Search for the cell housing the specified text and yield its [x, y] center coordinate. 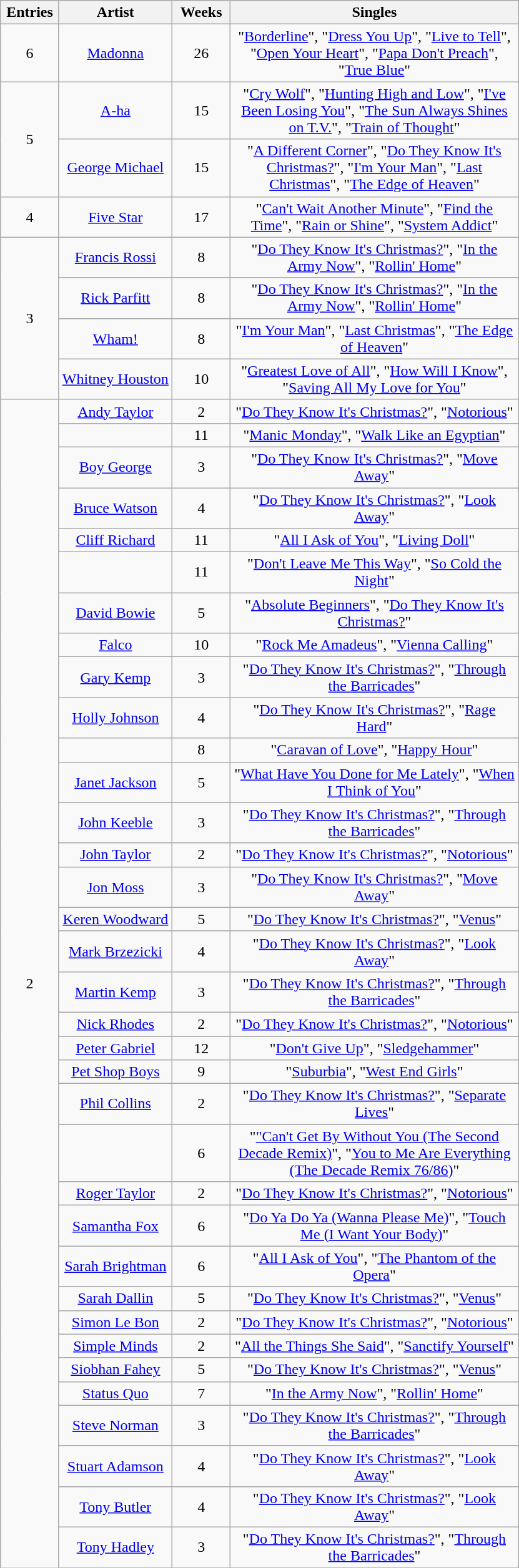
"Caravan of Love", "Happy Hour" [375, 750]
Martin Kemp [115, 992]
"Manic Monday", "Walk Like an Egyptian" [375, 435]
7 [201, 1393]
Andy Taylor [115, 411]
Phil Collins [115, 1104]
Wham! [115, 338]
12 [201, 1048]
"Greatest Love of All", "How Will I Know", "Saving All My Love for You" [375, 379]
George Michael [115, 168]
""Can't Get By Without You (The Second Decade Remix)", "You to Me Are Everything (The Decade Remix 76/86)" [375, 1153]
"Don't Leave Me This Way", "So Cold the Night" [375, 573]
Bruce Watson [115, 508]
Sarah Dallin [115, 1298]
17 [201, 217]
Tony Butler [115, 1506]
"Do They Know It's Christmas?", "Separate Lives" [375, 1104]
Whitney Houston [115, 379]
Simple Minds [115, 1346]
Madonna [115, 53]
Stuart Adamson [115, 1466]
John Keeble [115, 822]
"Rock Me Amadeus", "Vienna Calling" [375, 645]
Tony Hadley [115, 1547]
"What Have You Done for Me Lately", "When I Think of You" [375, 782]
Five Star [115, 217]
Mark Brzezicki [115, 951]
Simon Le Bon [115, 1322]
"In the Army Now", "Rollin' Home" [375, 1393]
Francis Rossi [115, 257]
"Don't Give Up", "Sledgehammer" [375, 1048]
"I'm Your Man", "Last Christmas", "The Edge of Heaven" [375, 338]
Boy George [115, 467]
Status Quo [115, 1393]
"Absolute Beginners", "Do They Know It's Christmas?" [375, 613]
Singles [375, 12]
Peter Gabriel [115, 1048]
Cliff Richard [115, 540]
"Do They Know It's Christmas?", "Rage Hard" [375, 718]
Siobhan Fahey [115, 1370]
Nick Rhodes [115, 1024]
"Cry Wolf", "Hunting High and Low", "I've Been Losing You", "The Sun Always Shines on T.V.", "Train of Thought" [375, 110]
Keren Woodward [115, 919]
Roger Taylor [115, 1194]
"Suburbia", "West End Girls" [375, 1072]
"All I Ask of You", "Living Doll" [375, 540]
Rick Parfitt [115, 298]
Janet Jackson [115, 782]
Sarah Brightman [115, 1267]
"A Different Corner", "Do They Know It's Christmas?", "I'm Your Man", "Last Christmas", "The Edge of Heaven" [375, 168]
Weeks [201, 12]
"Can't Wait Another Minute", "Find the Time", "Rain or Shine", "System Addict" [375, 217]
Falco [115, 645]
Gary Kemp [115, 678]
John Taylor [115, 855]
"All the Things She Said", "Sanctify Yourself" [375, 1346]
Steve Norman [115, 1425]
"Do Ya Do Ya (Wanna Please Me)", "Touch Me (I Want Your Body)" [375, 1225]
"All I Ask of You", "The Phantom of the Opera" [375, 1267]
Artist [115, 12]
"Borderline", "Dress You Up", "Live to Tell", "Open Your Heart", "Papa Don't Preach", "True Blue" [375, 53]
A-ha [115, 110]
Samantha Fox [115, 1225]
Holly Johnson [115, 718]
26 [201, 53]
Pet Shop Boys [115, 1072]
David Bowie [115, 613]
Jon Moss [115, 887]
9 [201, 1072]
Entries [30, 12]
